From the cell containing the given text, extract its center point as (X, Y) coordinate. 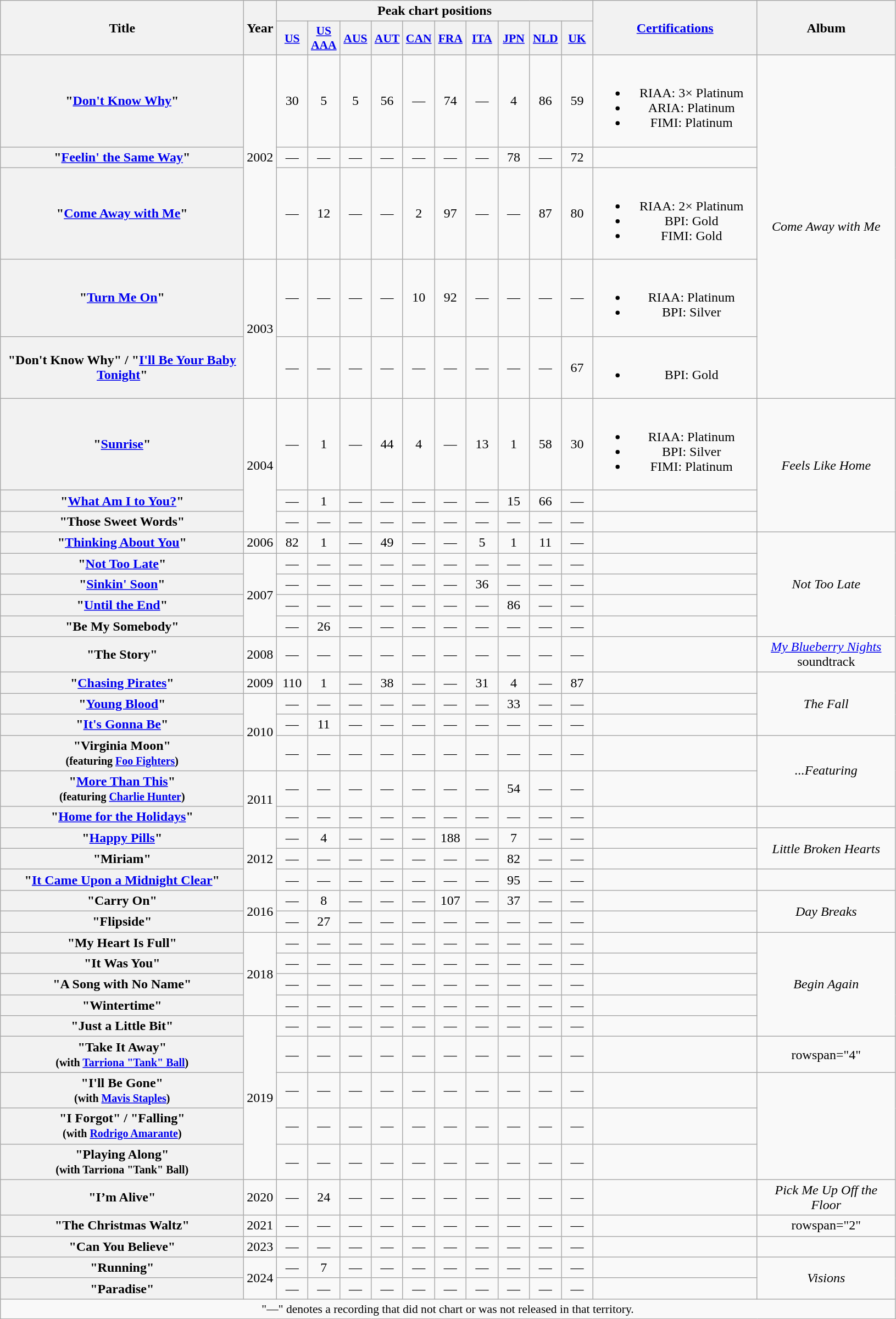
2009 (260, 683)
"Just a Little Bit" (122, 1026)
Pick Me Up Off the Floor (826, 1198)
2016 (260, 911)
Certifications (675, 27)
2010 (260, 732)
26 (324, 626)
"Turn Me On" (122, 298)
2002 (260, 157)
RIAA: PlatinumBPI: Silver (675, 298)
"What Am I to You?" (122, 500)
74 (450, 101)
2006 (260, 542)
72 (577, 157)
Not Too Late (826, 584)
"Wintertime" (122, 1005)
"Take It Away"(with Tarriona "Tank" Ball) (122, 1055)
"—" denotes a recording that did not chart or was not released in that territory. (448, 1309)
67 (577, 367)
33 (514, 704)
"It Came Upon a Midnight Clear" (122, 880)
"I'll Be Gone"(with Mavis Staples) (122, 1090)
31 (482, 683)
107 (450, 900)
"Not Too Late" (122, 563)
My Blueberry Nights soundtrack (826, 655)
AUT (387, 38)
92 (450, 298)
RIAA: 3× PlatinumARIA: PlatinumFIMI: Platinum (675, 101)
"Happy Pills" (122, 838)
24 (324, 1198)
2012 (260, 859)
"Carry On" (122, 900)
97 (450, 213)
58 (546, 444)
2024 (260, 1278)
ITA (482, 38)
2 (419, 213)
"Don't Know Why" / "I'll Be Your Baby Tonight" (122, 367)
FRA (450, 38)
2011 (260, 799)
Begin Again (826, 984)
"Flipside" (122, 921)
78 (514, 157)
37 (514, 900)
"Playing Along"(with Tarriona "Tank" Ball) (122, 1161)
2008 (260, 655)
AUS (355, 38)
"Don't Know Why" (122, 101)
"Running" (122, 1267)
80 (577, 213)
"Virginia Moon"(featuring Foo Fighters) (122, 753)
"More Than This"(featuring Charlie Hunter) (122, 789)
Peak chart positions (435, 11)
"The Christmas Waltz" (122, 1226)
59 (577, 101)
2004 (260, 465)
"Feelin' the Same Way" (122, 157)
44 (387, 444)
12 (324, 213)
"Chasing Pirates" (122, 683)
"Paradise" (122, 1288)
US AAA (324, 38)
2020 (260, 1198)
"Come Away with Me" (122, 213)
"Miriam" (122, 859)
15 (514, 500)
"Home for the Holidays" (122, 817)
Album (826, 27)
66 (546, 500)
"Can You Believe" (122, 1246)
54 (514, 789)
2007 (260, 594)
"The Story" (122, 655)
38 (387, 683)
2021 (260, 1226)
Day Breaks (826, 911)
rowspan="2" (826, 1226)
2023 (260, 1246)
2003 (260, 329)
"It's Gonna Be" (122, 725)
"Young Blood" (122, 704)
95 (514, 880)
"Sinkin' Soon" (122, 585)
"My Heart Is Full" (122, 942)
UK (577, 38)
27 (324, 921)
NLD (546, 38)
RIAA: 2× PlatinumBPI: GoldFIMI: Gold (675, 213)
"It Was You" (122, 964)
36 (482, 585)
"Sunrise" (122, 444)
Come Away with Me (826, 226)
RIAA: PlatinumBPI: SilverFIMI: Platinum (675, 444)
JPN (514, 38)
"Those Sweet Words" (122, 521)
2018 (260, 973)
"Thinking About You" (122, 542)
"I Forgot" / "Falling"(with Rodrigo Amarante) (122, 1126)
...Featuring (826, 771)
"Be My Somebody" (122, 626)
rowspan="4" (826, 1055)
8 (324, 900)
Visions (826, 1278)
BPI: Gold (675, 367)
Little Broken Hearts (826, 848)
188 (450, 838)
The Fall (826, 704)
"I’m Alive" (122, 1198)
110 (292, 683)
13 (482, 444)
"Until the End" (122, 605)
2019 (260, 1098)
56 (387, 101)
CAN (419, 38)
"A Song with No Name" (122, 984)
US (292, 38)
10 (419, 298)
Title (122, 27)
49 (387, 542)
Feels Like Home (826, 465)
Year (260, 27)
